Pinpoint the cell where the given text exists, returning its (X, Y) midpoint coordinate. 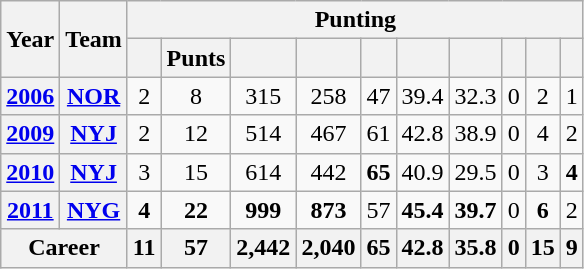
40.9 (422, 172)
999 (264, 210)
29.5 (476, 172)
NYG (94, 210)
614 (264, 172)
2,040 (328, 248)
45.4 (422, 210)
12 (196, 134)
Punts (196, 58)
2010 (30, 172)
315 (264, 96)
1 (572, 96)
2006 (30, 96)
442 (328, 172)
467 (328, 134)
Punting (355, 20)
2,442 (264, 248)
2009 (30, 134)
61 (378, 134)
6 (542, 210)
39.4 (422, 96)
514 (264, 134)
Career (64, 248)
Year (30, 39)
9 (572, 248)
35.8 (476, 248)
11 (144, 248)
2011 (30, 210)
47 (378, 96)
8 (196, 96)
873 (328, 210)
39.7 (476, 210)
Team (94, 39)
NOR (94, 96)
22 (196, 210)
258 (328, 96)
32.3 (476, 96)
38.9 (476, 134)
